Detect which cell encompasses the target text, then output its (x, y) center coordinate. 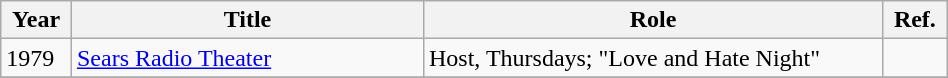
Sears Radio Theater (247, 58)
Ref. (916, 20)
Title (247, 20)
1979 (36, 58)
Year (36, 20)
Role (652, 20)
Host, Thursdays; "Love and Hate Night" (652, 58)
